Pinpoint the cell where the given text exists, returning its [X, Y] midpoint coordinate. 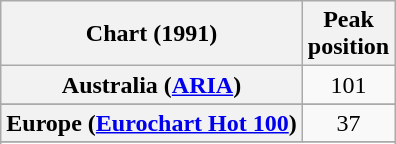
Peakposition [348, 34]
Chart (1991) [152, 34]
101 [348, 85]
Europe (Eurochart Hot 100) [152, 123]
37 [348, 123]
Australia (ARIA) [152, 85]
